Find where the given text appears and provide that cell's center as [X, Y] coordinate. 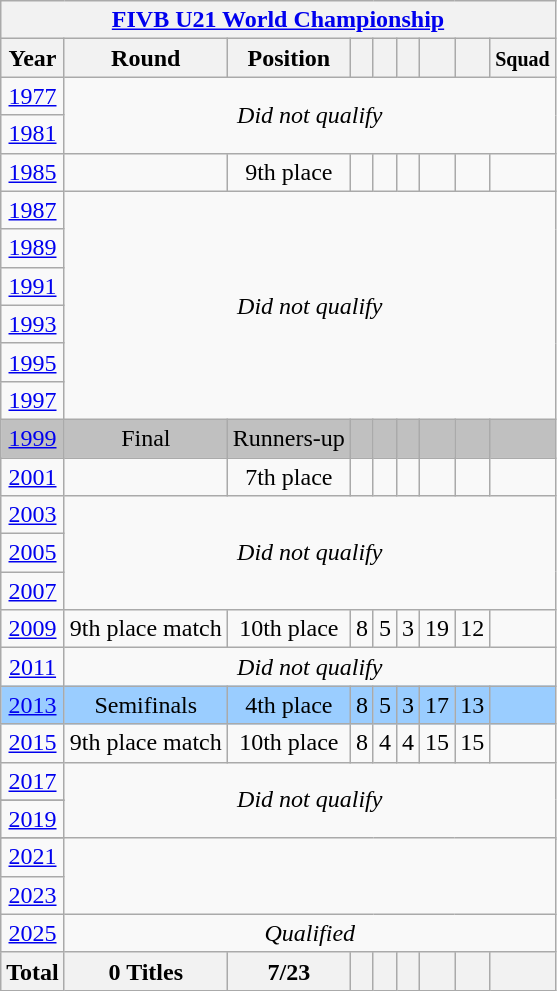
7/23 [288, 971]
2009 [33, 629]
7th place [288, 477]
2005 [33, 553]
4th place [288, 705]
1997 [33, 400]
2007 [33, 591]
1981 [33, 134]
2021 [33, 857]
2019 [33, 819]
19 [438, 629]
1987 [33, 210]
Round [146, 58]
2023 [33, 895]
2001 [33, 477]
1977 [33, 96]
2017 [33, 781]
Year [33, 58]
Semifinals [146, 705]
Final [146, 438]
1989 [33, 248]
1985 [33, 172]
9th place [288, 172]
2025 [33, 933]
12 [472, 629]
FIVB U21 World Championship [278, 20]
1995 [33, 362]
0 Titles [146, 971]
Squad [523, 58]
2003 [33, 515]
2015 [33, 743]
Position [288, 58]
Runners-up [288, 438]
2013 [33, 705]
13 [472, 705]
Total [33, 971]
1999 [33, 438]
1993 [33, 324]
2011 [33, 667]
17 [438, 705]
Qualified [310, 933]
1991 [33, 286]
